Provide the (X, Y) coordinate of the cell's center where the given text is located.  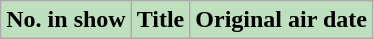
No. in show (66, 20)
Title (160, 20)
Original air date (282, 20)
